Locate the cell with the specified text and output its (X, Y) center coordinate. 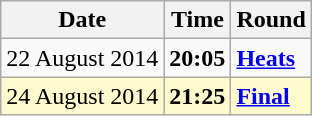
21:25 (198, 96)
Date (82, 20)
Final (271, 96)
20:05 (198, 58)
22 August 2014 (82, 58)
Time (198, 20)
Heats (271, 58)
24 August 2014 (82, 96)
Round (271, 20)
